Determine the (X, Y) coordinate at the center of the cell enclosing the given text.  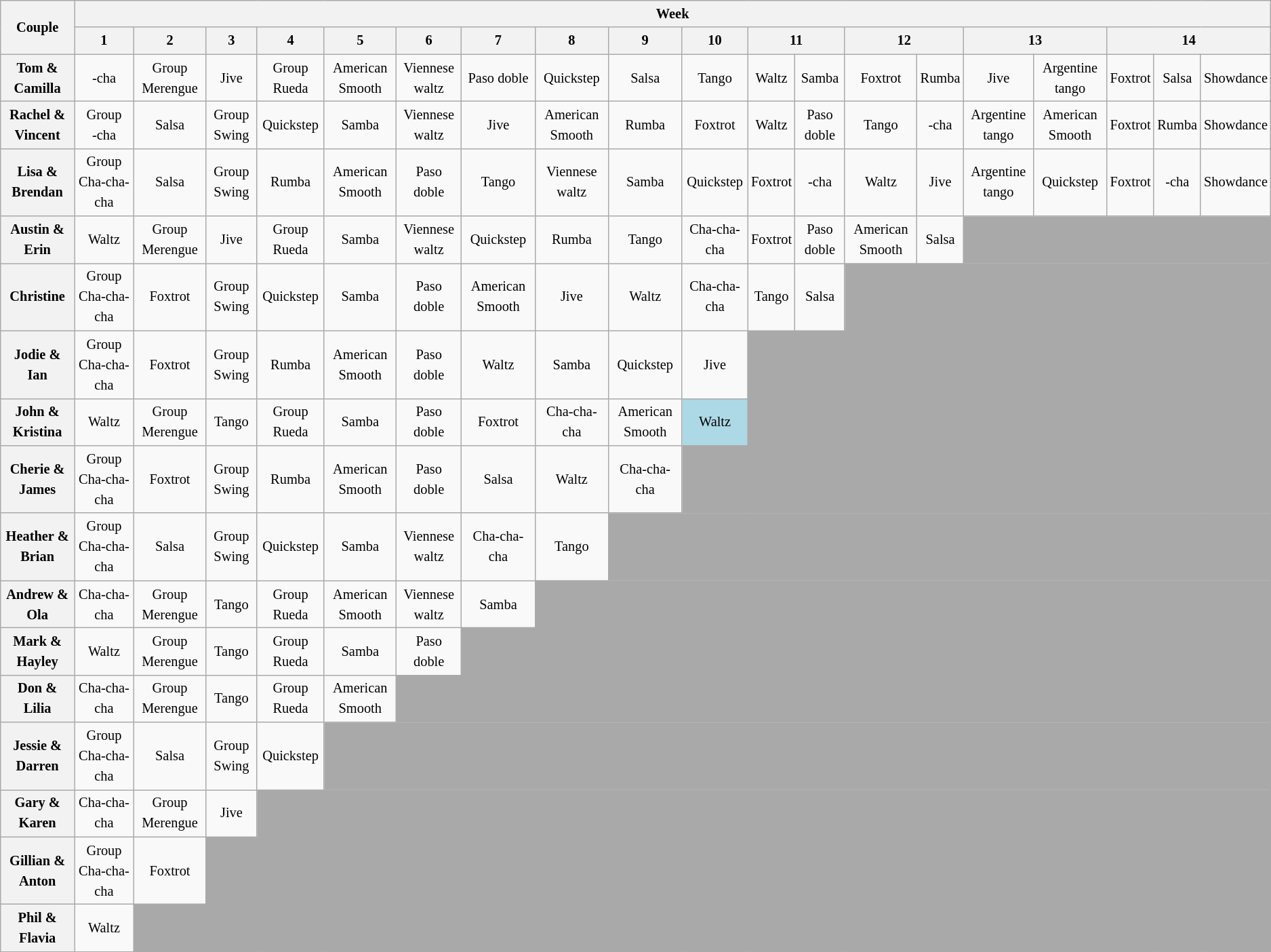
Tom & Camilla (38, 78)
Mark & Hayley (38, 651)
14 (1189, 41)
Phil & Flavia (38, 928)
Austin & Erin (38, 240)
Andrew & Ola (38, 604)
3 (232, 41)
Couple (38, 27)
4 (290, 41)
Gillian & Anton (38, 871)
Lisa & Brendan (38, 182)
GroupMerengue (169, 78)
5 (361, 41)
Week (672, 14)
Heather & Brian (38, 547)
13 (1034, 41)
11 (796, 41)
Rachel & Vincent (38, 125)
Don & Lilia (38, 699)
1 (104, 41)
8 (571, 41)
Gary & Karen (38, 813)
2 (169, 41)
6 (429, 41)
7 (498, 41)
Christine (38, 297)
10 (714, 41)
Jessie & Darren (38, 756)
Group-cha (104, 125)
John & Kristina (38, 422)
Cherie & James (38, 479)
12 (904, 41)
9 (645, 41)
Jodie & Ian (38, 365)
